From the cell containing the given text, extract its center point as (X, Y) coordinate. 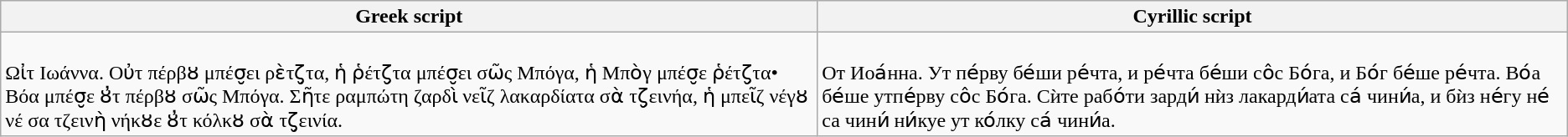
Greek script (409, 17)
Cyrillic script (1193, 17)
